Capture the cell that displays the provided text and extract its [x, y] central coordinate. 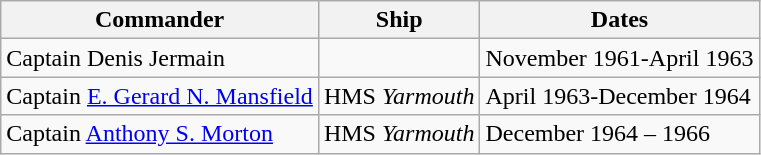
April 1963-December 1964 [620, 96]
Captain E. Gerard N. Mansfield [160, 96]
Captain Denis Jermain [160, 58]
Ship [399, 20]
Commander [160, 20]
November 1961-April 1963 [620, 58]
Captain Anthony S. Morton [160, 134]
Dates [620, 20]
December 1964 – 1966 [620, 134]
